Find where the given text appears and provide that cell's center as (x, y) coordinate. 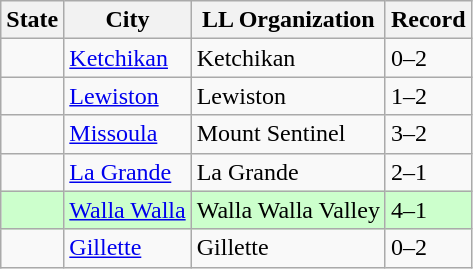
2–1 (428, 172)
Record (428, 20)
Mount Sentinel (288, 134)
Missoula (128, 134)
Walla Walla (128, 210)
3–2 (428, 134)
4–1 (428, 210)
Walla Walla Valley (288, 210)
1–2 (428, 96)
City (128, 20)
LL Organization (288, 20)
State (32, 20)
